Output the (X, Y) coordinate of the center of the cell containing the given text.  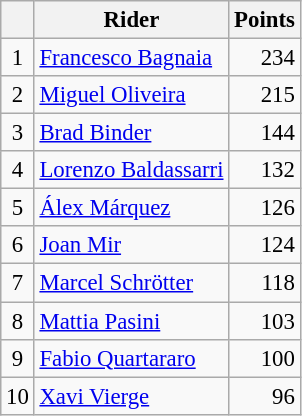
144 (264, 133)
Fabio Quartararo (132, 358)
215 (264, 95)
9 (18, 358)
3 (18, 133)
103 (264, 321)
Xavi Vierge (132, 396)
124 (264, 245)
Brad Binder (132, 133)
7 (18, 283)
Lorenzo Baldassarri (132, 170)
2 (18, 95)
118 (264, 283)
234 (264, 58)
1 (18, 58)
96 (264, 396)
6 (18, 245)
Rider (132, 20)
Miguel Oliveira (132, 95)
Points (264, 20)
Mattia Pasini (132, 321)
Álex Márquez (132, 208)
5 (18, 208)
Francesco Bagnaia (132, 58)
100 (264, 358)
Joan Mir (132, 245)
Marcel Schrötter (132, 283)
8 (18, 321)
126 (264, 208)
10 (18, 396)
4 (18, 170)
132 (264, 170)
